Find where the given text appears and provide that cell's center as (X, Y) coordinate. 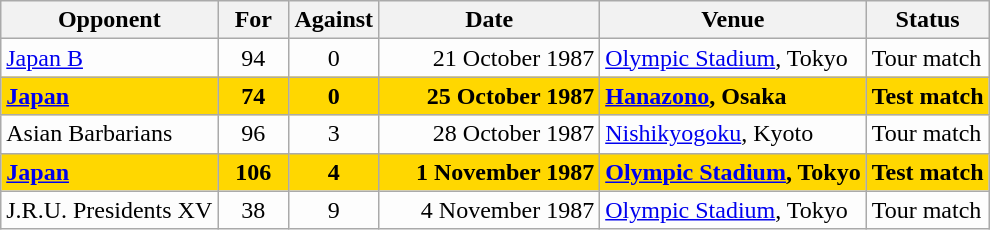
Hanazono, Osaka (733, 96)
Nishikyogoku, Kyoto (733, 134)
1 November 1987 (490, 172)
21 October 1987 (490, 58)
3 (334, 134)
For (254, 20)
74 (254, 96)
96 (254, 134)
106 (254, 172)
Asian Barbarians (110, 134)
Status (928, 20)
Date (490, 20)
94 (254, 58)
Japan B (110, 58)
Opponent (110, 20)
4 November 1987 (490, 210)
25 October 1987 (490, 96)
J.R.U. Presidents XV (110, 210)
28 October 1987 (490, 134)
Against (334, 20)
9 (334, 210)
Venue (733, 20)
4 (334, 172)
38 (254, 210)
